For the text-containing cell, return its midpoint in (x, y) coordinate format. 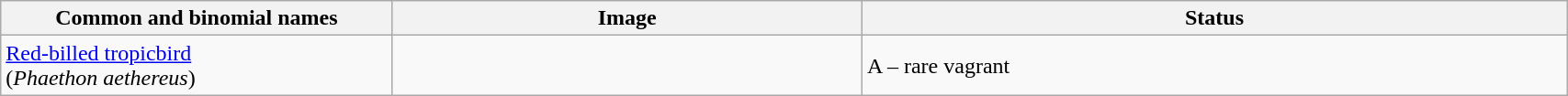
A – rare vagrant (1214, 66)
Red-billed tropicbird(Phaethon aethereus) (197, 66)
Image (626, 18)
Common and binomial names (197, 18)
Status (1214, 18)
